Locate the cell with the specified text and output its [x, y] center coordinate. 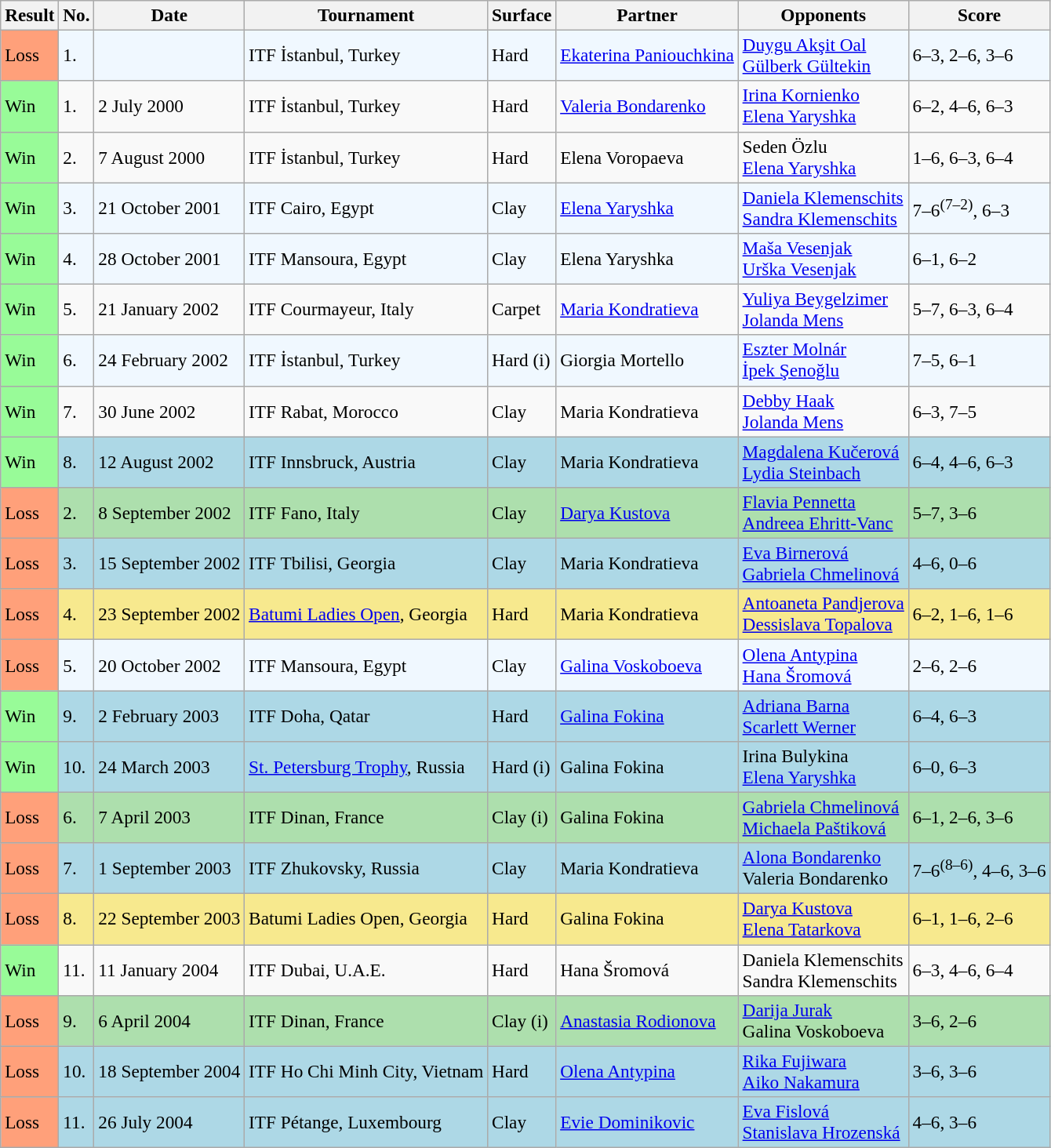
ITF Zhukovsky, Russia [366, 869]
26 July 2004 [169, 1121]
6–1, 1–6, 2–6 [979, 919]
ITF Cairo, Egypt [366, 207]
6–3, 4–6, 6–4 [979, 969]
23 September 2002 [169, 615]
Alona Bondarenko Valeria Bondarenko [824, 869]
ITF Pétange, Luxembourg [366, 1121]
Maša Vesenjak Urška Vesenjak [824, 259]
Duygu Akşit Oal Gülberk Gültekin [824, 55]
2–6, 2–6 [979, 665]
24 March 2003 [169, 767]
Galina Voskoboeva [647, 665]
Ekaterina Paniouchkina [647, 55]
Score [979, 15]
1 September 2003 [169, 869]
ITF Innsbruck, Austria [366, 461]
Yuliya Beygelzimer Jolanda Mens [824, 309]
Eva Fislová Stanislava Hrozenská [824, 1121]
Irina Kornienko Elena Yaryshka [824, 107]
4–6, 3–6 [979, 1121]
Surface [522, 15]
ITF Courmayeur, Italy [366, 309]
Gabriela Chmelinová Michaela Paštiková [824, 817]
Rika Fujiwara Aiko Nakamura [824, 1071]
11 January 2004 [169, 969]
Carpet [522, 309]
21 January 2002 [169, 309]
2 February 2003 [169, 715]
6–1, 2–6, 3–6 [979, 817]
12 August 2002 [169, 461]
ITF Rabat, Morocco [366, 411]
7 August 2000 [169, 157]
5–7, 3–6 [979, 513]
Debby Haak Jolanda Mens [824, 411]
Elena Voropaeva [647, 157]
Eszter Molnár İpek Şenoğlu [824, 361]
6–3, 7–5 [979, 411]
6–1, 6–2 [979, 259]
18 September 2004 [169, 1071]
15 September 2002 [169, 563]
Opponents [824, 15]
Darija Jurak Galina Voskoboeva [824, 1021]
Valeria Bondarenko [647, 107]
5–7, 6–3, 6–4 [979, 309]
Olena Antypina [647, 1071]
4–6, 0–6 [979, 563]
Antoaneta Pandjerova Dessislava Topalova [824, 615]
Tournament [366, 15]
6 April 2004 [169, 1021]
6–2, 4–6, 6–3 [979, 107]
7–6(7–2), 6–3 [979, 207]
7–5, 6–1 [979, 361]
Olena Antypina Hana Šromová [824, 665]
Darya Kustova Elena Tatarkova [824, 919]
Date [169, 15]
Irina Bulykina Elena Yaryshka [824, 767]
1–6, 6–3, 6–4 [979, 157]
6–4, 6–3 [979, 715]
No. [77, 15]
3–6, 3–6 [979, 1071]
6–3, 2–6, 3–6 [979, 55]
Hana Šromová [647, 969]
6–2, 1–6, 1–6 [979, 615]
Giorgia Mortello [647, 361]
6–4, 4–6, 6–3 [979, 461]
ITF Fano, Italy [366, 513]
20 October 2002 [169, 665]
22 September 2003 [169, 919]
ITF Tbilisi, Georgia [366, 563]
6–0, 6–3 [979, 767]
ITF Doha, Qatar [366, 715]
Darya Kustova [647, 513]
St. Petersburg Trophy, Russia [366, 767]
Flavia Pennetta Andreea Ehritt-Vanc [824, 513]
Result [30, 15]
7 April 2003 [169, 817]
ITF Ho Chi Minh City, Vietnam [366, 1071]
7–6(8–6), 4–6, 3–6 [979, 869]
Partner [647, 15]
Magdalena Kučerová Lydia Steinbach [824, 461]
30 June 2002 [169, 411]
28 October 2001 [169, 259]
Evie Dominikovic [647, 1121]
Eva Birnerová Gabriela Chmelinová [824, 563]
24 February 2002 [169, 361]
3–6, 2–6 [979, 1021]
21 October 2001 [169, 207]
Anastasia Rodionova [647, 1021]
Seden Özlu Elena Yaryshka [824, 157]
2 July 2000 [169, 107]
Adriana Barna Scarlett Werner [824, 715]
ITF Dubai, U.A.E. [366, 969]
8 September 2002 [169, 513]
